Find where the given text appears and provide that cell's center as [X, Y] coordinate. 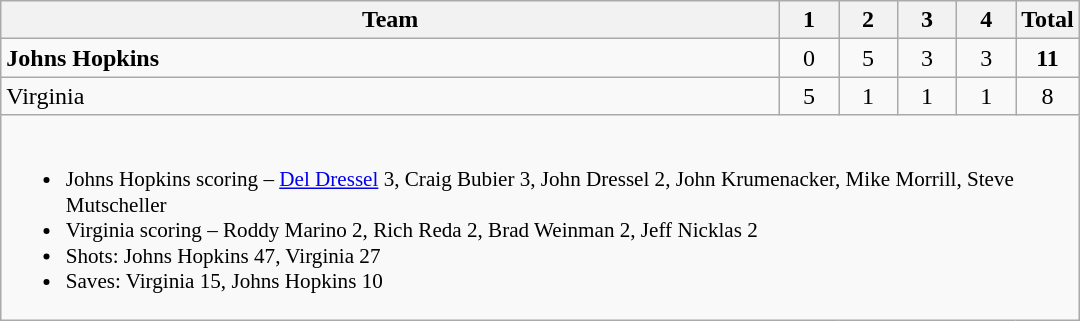
Team [390, 20]
0 [808, 58]
8 [1048, 96]
Total [1048, 20]
Johns Hopkins [390, 58]
Virginia [390, 96]
11 [1048, 58]
4 [986, 20]
2 [868, 20]
